Detect which cell encompasses the target text, then output its [X, Y] center coordinate. 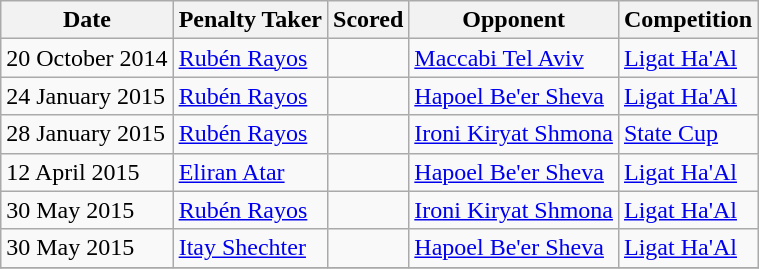
Date [87, 20]
Scored [368, 20]
Penalty Taker [250, 20]
20 October 2014 [87, 58]
28 January 2015 [87, 134]
24 January 2015 [87, 96]
12 April 2015 [87, 172]
Itay Shechter [250, 248]
Opponent [514, 20]
State Cup [688, 134]
Competition [688, 20]
Eliran Atar [250, 172]
Maccabi Tel Aviv [514, 58]
